Locate the cell with the specified text and output its [X, Y] center coordinate. 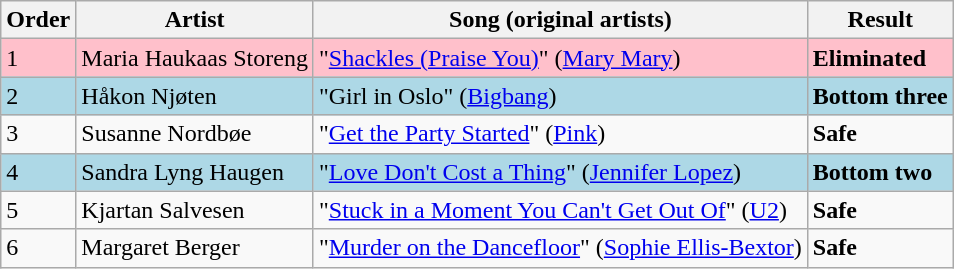
Result [880, 20]
Song (original artists) [560, 20]
Susanne Nordbøe [195, 134]
"Love Don't Cost a Thing" (Jennifer Lopez) [560, 172]
Margaret Berger [195, 248]
Maria Haukaas Storeng [195, 58]
"Stuck in a Moment You Can't Get Out Of" (U2) [560, 210]
Håkon Njøten [195, 96]
Sandra Lyng Haugen [195, 172]
Bottom two [880, 172]
4 [38, 172]
Kjartan Salvesen [195, 210]
3 [38, 134]
Bottom three [880, 96]
"Get the Party Started" (Pink) [560, 134]
Order [38, 20]
2 [38, 96]
"Shackles (Praise You)" (Mary Mary) [560, 58]
Eliminated [880, 58]
5 [38, 210]
"Murder on the Dancefloor" (Sophie Ellis-Bextor) [560, 248]
"Girl in Oslo" (Bigbang) [560, 96]
6 [38, 248]
1 [38, 58]
Artist [195, 20]
